Locate the cell with the specified text and output its (X, Y) center coordinate. 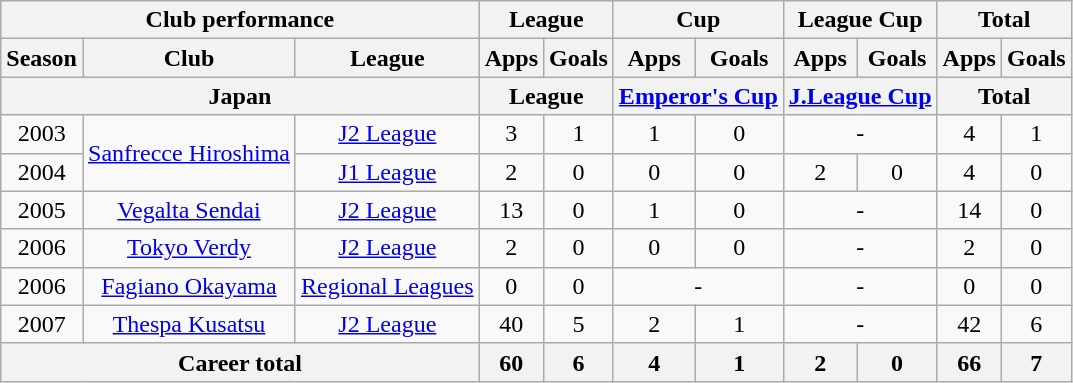
5 (579, 324)
66 (969, 362)
Japan (240, 96)
Cup (698, 20)
13 (511, 210)
Career total (240, 362)
Regional Leagues (387, 286)
2005 (42, 210)
42 (969, 324)
League Cup (860, 20)
7 (1036, 362)
Thespa Kusatsu (188, 324)
J.League Cup (860, 96)
J1 League (387, 172)
2003 (42, 134)
2007 (42, 324)
Vegalta Sendai (188, 210)
Club performance (240, 20)
Season (42, 58)
Club (188, 58)
Fagiano Okayama (188, 286)
40 (511, 324)
Sanfrecce Hiroshima (188, 153)
14 (969, 210)
3 (511, 134)
Emperor's Cup (698, 96)
60 (511, 362)
2004 (42, 172)
Tokyo Verdy (188, 248)
